Identify which cell holds the provided text, then report its (x, y) central coordinate. 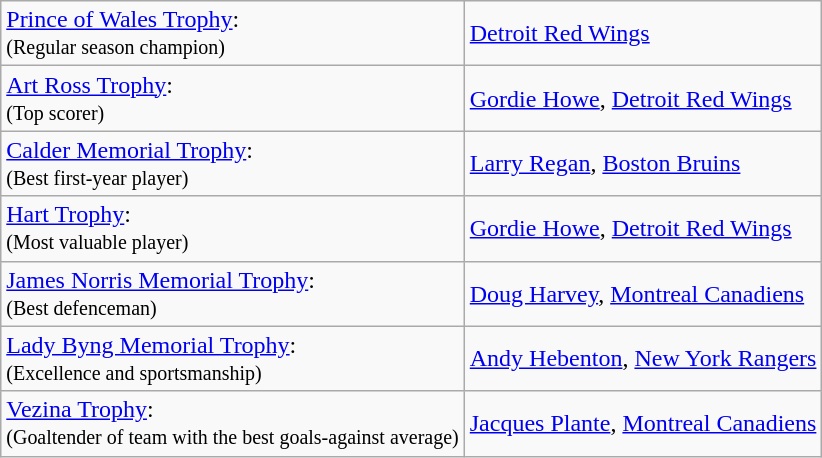
Doug Harvey, Montreal Canadiens (643, 294)
Prince of Wales Trophy:(Regular season champion) (233, 34)
Calder Memorial Trophy:(Best first-year player) (233, 164)
Andy Hebenton, New York Rangers (643, 358)
Lady Byng Memorial Trophy:(Excellence and sportsmanship) (233, 358)
Art Ross Trophy:(Top scorer) (233, 98)
Detroit Red Wings (643, 34)
Vezina Trophy:(Goaltender of team with the best goals-against average) (233, 424)
Larry Regan, Boston Bruins (643, 164)
Jacques Plante, Montreal Canadiens (643, 424)
James Norris Memorial Trophy:(Best defenceman) (233, 294)
Hart Trophy:(Most valuable player) (233, 228)
